Scan for the cell matching the given text and deliver its [x, y] coordinate at center. 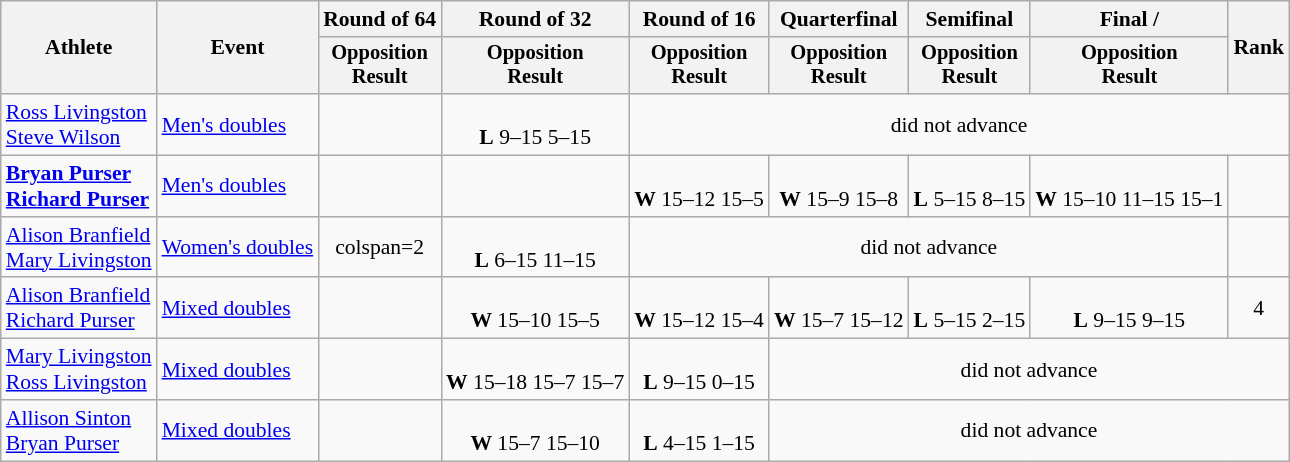
W 15–9 15–8 [839, 186]
Semifinal [970, 19]
W 15–18 15–7 15–7 [535, 370]
Allison SintonBryan Purser [79, 430]
L 5–15 8–15 [970, 186]
Women's doubles [238, 248]
Round of 32 [535, 19]
L 6–15 11–15 [535, 248]
L 9–15 5–15 [535, 124]
4 [1258, 308]
L 5–15 2–15 [970, 308]
Final / [1129, 19]
W 15–7 15–12 [839, 308]
Event [238, 48]
W 15–10 15–5 [535, 308]
Athlete [79, 48]
Quarterfinal [839, 19]
colspan=2 [380, 248]
W 15–10 11–15 15–1 [1129, 186]
Bryan PurserRichard Purser [79, 186]
Round of 16 [699, 19]
Round of 64 [380, 19]
Alison BranfieldMary Livingston [79, 248]
L 9–15 0–15 [699, 370]
W 15–7 15–10 [535, 430]
W 15–12 15–4 [699, 308]
Alison BranfieldRichard Purser [79, 308]
Ross LivingstonSteve Wilson [79, 124]
Mary LivingstonRoss Livingston [79, 370]
L 4–15 1–15 [699, 430]
L 9–15 9–15 [1129, 308]
Rank [1258, 48]
W 15–12 15–5 [699, 186]
